Capture the cell that displays the provided text and extract its [x, y] central coordinate. 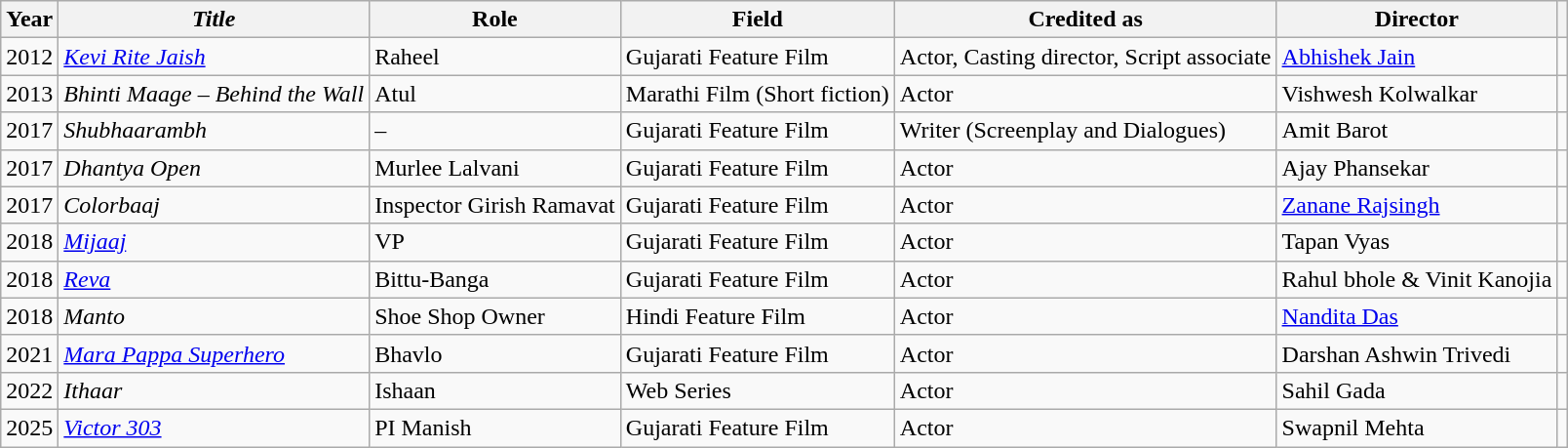
Bhavlo [495, 353]
Colorbaaj [215, 205]
Murlee Lalvani [495, 168]
Web Series [757, 390]
2012 [29, 57]
Role [495, 20]
Field [757, 20]
Darshan Ashwin Trivedi [1417, 353]
Swapnil Mehta [1417, 428]
Year [29, 20]
Title [215, 20]
Dhantya Open [215, 168]
Actor, Casting director, Script associate [1085, 57]
Manto [215, 316]
Kevi Rite Jaish [215, 57]
Bhinti Maage – Behind the Wall [215, 94]
– [495, 131]
Credited as [1085, 20]
Director [1417, 20]
Sahil Gada [1417, 390]
Tapan Vyas [1417, 242]
Ishaan [495, 390]
Nandita Das [1417, 316]
Raheel [495, 57]
Ajay Phansekar [1417, 168]
2025 [29, 428]
Victor 303 [215, 428]
Ithaar [215, 390]
Bittu-Banga [495, 279]
Shubhaarambh [215, 131]
Rahul bhole & Vinit Kanojia [1417, 279]
Marathi Film (Short fiction) [757, 94]
Shoe Shop Owner [495, 316]
Zanane Rajsingh [1417, 205]
Mara Pappa Superhero [215, 353]
Abhishek Jain [1417, 57]
2013 [29, 94]
PI Manish [495, 428]
Mijaaj [215, 242]
VP [495, 242]
Atul [495, 94]
2022 [29, 390]
Vishwesh Kolwalkar [1417, 94]
Inspector Girish Ramavat [495, 205]
Amit Barot [1417, 131]
Reva [215, 279]
2021 [29, 353]
Writer (Screenplay and Dialogues) [1085, 131]
Hindi Feature Film [757, 316]
